Return [X, Y] of the center of cell containing provided text 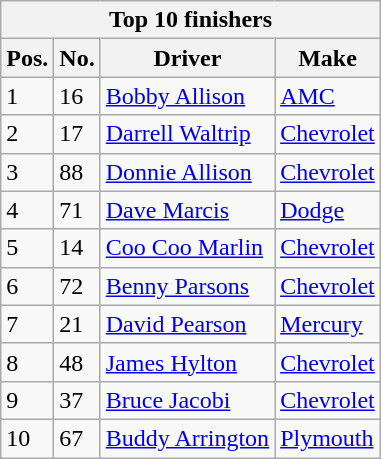
9 [28, 400]
AMC [328, 96]
Donnie Allison [187, 172]
No. [77, 58]
3 [28, 172]
Make [328, 58]
71 [77, 210]
4 [28, 210]
88 [77, 172]
Benny Parsons [187, 286]
Pos. [28, 58]
James Hylton [187, 362]
14 [77, 248]
7 [28, 324]
Coo Coo Marlin [187, 248]
Driver [187, 58]
5 [28, 248]
Bruce Jacobi [187, 400]
72 [77, 286]
Buddy Arrington [187, 438]
Dave Marcis [187, 210]
Dodge [328, 210]
Top 10 finishers [191, 20]
1 [28, 96]
21 [77, 324]
6 [28, 286]
48 [77, 362]
37 [77, 400]
10 [28, 438]
2 [28, 134]
8 [28, 362]
Plymouth [328, 438]
16 [77, 96]
David Pearson [187, 324]
Mercury [328, 324]
Bobby Allison [187, 96]
67 [77, 438]
17 [77, 134]
Darrell Waltrip [187, 134]
